Locate the cell with the specified text and output its (X, Y) center coordinate. 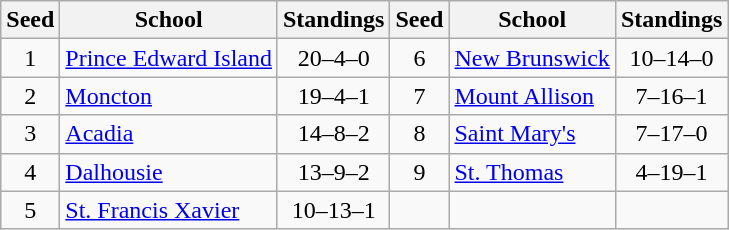
10–14–0 (671, 58)
1 (30, 58)
19–4–1 (333, 96)
13–9–2 (333, 172)
7–16–1 (671, 96)
5 (30, 210)
New Brunswick (532, 58)
2 (30, 96)
7–17–0 (671, 134)
Mount Allison (532, 96)
20–4–0 (333, 58)
9 (420, 172)
4 (30, 172)
10–13–1 (333, 210)
Acadia (169, 134)
Saint Mary's (532, 134)
Moncton (169, 96)
3 (30, 134)
St. Francis Xavier (169, 210)
6 (420, 58)
7 (420, 96)
8 (420, 134)
4–19–1 (671, 172)
St. Thomas (532, 172)
Prince Edward Island (169, 58)
14–8–2 (333, 134)
Dalhousie (169, 172)
